Return (X, Y) of the center of cell containing provided text 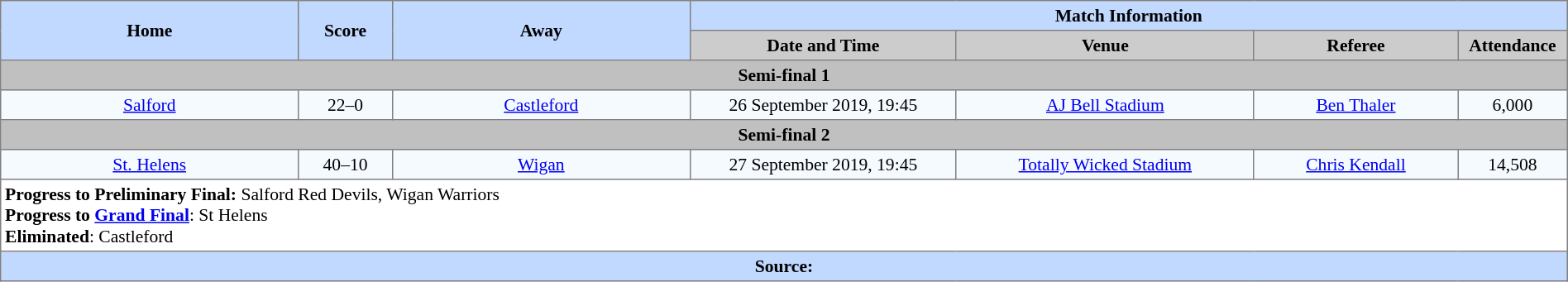
Venue (1105, 45)
Source: (784, 266)
Progress to Preliminary Final: Salford Red Devils, Wigan Warriors Progress to Grand Final: St Helens Eliminated: Castleford (784, 215)
AJ Bell Stadium (1105, 105)
6,000 (1513, 105)
Totally Wicked Stadium (1105, 165)
27 September 2019, 19:45 (823, 165)
Wigan (541, 165)
Away (541, 31)
Castleford (541, 105)
Ben Thaler (1355, 105)
Attendance (1513, 45)
Match Information (1128, 16)
Home (150, 31)
40–10 (346, 165)
26 September 2019, 19:45 (823, 105)
Semi-final 2 (784, 135)
14,508 (1513, 165)
Salford (150, 105)
Semi-final 1 (784, 75)
Score (346, 31)
Date and Time (823, 45)
Referee (1355, 45)
St. Helens (150, 165)
22–0 (346, 105)
Chris Kendall (1355, 165)
